Extract the (X, Y) coordinate from the center of the cell holding the provided text.  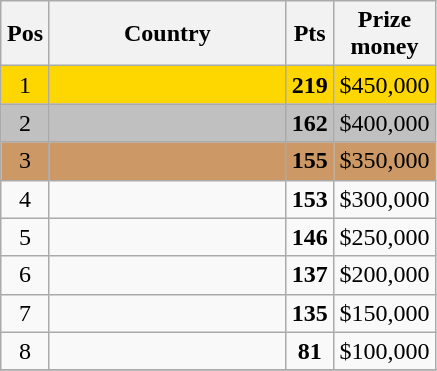
135 (310, 313)
219 (310, 85)
1 (26, 85)
137 (310, 275)
Pos (26, 34)
$100,000 (384, 351)
$150,000 (384, 313)
4 (26, 199)
$250,000 (384, 237)
$450,000 (384, 85)
7 (26, 313)
153 (310, 199)
3 (26, 161)
Pts (310, 34)
8 (26, 351)
155 (310, 161)
6 (26, 275)
Prize money (384, 34)
162 (310, 123)
$350,000 (384, 161)
$200,000 (384, 275)
Country (167, 34)
$300,000 (384, 199)
146 (310, 237)
81 (310, 351)
$400,000 (384, 123)
2 (26, 123)
5 (26, 237)
